Detect which cell encompasses the target text, then output its [X, Y] center coordinate. 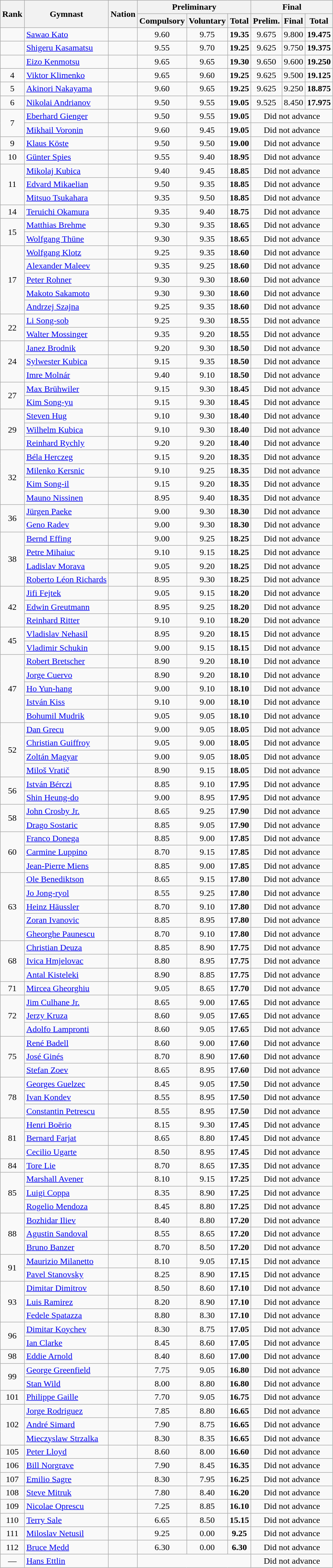
102 [12, 1424]
29 [12, 430]
24 [12, 361]
16.25 [239, 1479]
Ho Yun-hang [67, 689]
Dan Grecu [67, 729]
27 [12, 395]
Walter Mossinger [67, 334]
15 [12, 232]
Christian Guiffroy [67, 743]
Gheorghe Paunescu [67, 934]
58 [12, 818]
Dimitar Koychev [67, 1329]
Adolfo Lampronti [67, 1029]
Heinz Häussler [67, 907]
Jifi Fejtek [67, 593]
Robert Bretscher [67, 661]
19.35 [239, 34]
Agustin Sandoval [67, 1234]
75 [12, 1057]
Prelim. [266, 21]
101 [12, 1397]
Li Song-sob [67, 320]
16.20 [239, 1493]
17 [12, 280]
109 [12, 1506]
Nikolai Andrianov [67, 102]
Edwin Greutmann [67, 607]
9 [12, 143]
45 [12, 641]
Nation [123, 14]
7 [12, 123]
36 [12, 518]
60 [12, 852]
Mieczyslaw Strzalka [67, 1438]
Jim Culhane Jr. [67, 1002]
Henri Boërio [67, 1125]
Wolfgang Klotz [67, 252]
Steven Hug [67, 416]
81 [12, 1138]
Akinori Nakayama [67, 89]
Christian Deuza [67, 947]
Imre Molnár [67, 375]
7.75 [162, 1370]
Luis Ramirez [67, 1302]
Stan Wild [67, 1384]
17.00 [239, 1356]
111 [12, 1534]
108 [12, 1493]
Edvard Mikaelian [67, 184]
Stefan Zoev [67, 1070]
9.650 [266, 62]
9.75 [207, 34]
9.500 [293, 75]
Mikolaj Kubica [67, 171]
Hans Ettlin [67, 1561]
Alexander Maleev [67, 266]
Georges Guelzec [67, 1084]
Ole Benediktson [67, 879]
96 [12, 1336]
110 [12, 1520]
Béla Herczeg [67, 457]
98 [12, 1356]
Reinhard Rychly [67, 443]
Bruno Banzer [67, 1247]
Tore Lie [67, 1166]
Preliminary [194, 7]
Günter Spies [67, 157]
Emilio Sagre [67, 1479]
Mauno Nissinen [67, 498]
— [12, 1561]
Kim Song-il [67, 484]
Bernd Effing [67, 539]
19.375 [319, 48]
6 [12, 102]
Cecilio Ugarte [67, 1152]
Ian Clarke [67, 1343]
84 [12, 1166]
Eberhard Gienger [67, 116]
Ivica Hmjelovac [67, 961]
18.875 [319, 89]
Voluntary [207, 21]
Bohumil Mudrik [67, 716]
Shin Heung-do [67, 797]
Andrzej Szajna [67, 307]
16.75 [239, 1397]
István Kiss [67, 702]
9.675 [266, 34]
Roberto Léon Richards [67, 579]
Sylwester Kubica [67, 361]
17.35 [239, 1166]
Matthias Brehme [67, 225]
Mircea Gheorghiu [67, 988]
Nicolae Oprescu [67, 1506]
14 [12, 212]
Philippe Gaille [67, 1397]
Antal Kisteleki [67, 975]
42 [12, 607]
Jean-Pierre Miens [67, 866]
106 [12, 1465]
Bernard Farjat [67, 1138]
93 [12, 1302]
18.75 [239, 212]
10 [12, 157]
Geno Radev [67, 525]
112 [12, 1547]
José Ginés [67, 1057]
Vladislav Nehasil [67, 634]
Steve Mitruk [67, 1493]
71 [12, 988]
19.475 [319, 34]
Pavel Stanovsky [67, 1275]
9.750 [293, 48]
7.70 [162, 1397]
Bruce Medd [67, 1547]
George Greenfield [67, 1370]
5 [12, 89]
7.25 [162, 1506]
Miloš Vratič [67, 770]
Franco Donega [67, 839]
Gymnast [67, 14]
16.60 [239, 1452]
7.95 [207, 1479]
91 [12, 1268]
Teruichi Okamura [67, 212]
Vladimir Schukin [67, 648]
38 [12, 559]
88 [12, 1234]
Bill Norgrave [67, 1465]
John Crosby Jr. [67, 811]
Viktor Klimenko [67, 75]
Mikhail Voronin [67, 130]
19.30 [239, 62]
47 [12, 689]
Peter Lloyd [67, 1452]
9.800 [293, 34]
9.250 [293, 89]
18.95 [239, 157]
Sawao Kato [67, 34]
Peter Rohner [67, 280]
68 [12, 961]
Jürgen Paeke [67, 511]
Bozhidar Iliev [67, 1220]
Marshall Avener [67, 1179]
107 [12, 1479]
Rogelio Mendoza [67, 1206]
Compulsory [162, 21]
7.85 [162, 1411]
4 [12, 75]
Wilhelm Kubica [67, 430]
16.35 [239, 1465]
Terry Sale [67, 1520]
Zoltán Magyar [67, 757]
Makoto Sakamoto [67, 293]
56 [12, 791]
Luigi Coppa [67, 1193]
19.125 [319, 75]
52 [12, 750]
Wolfgang Thüne [67, 239]
Shigeru Kasamatsu [67, 48]
Maurizio Milanetto [67, 1261]
7.80 [162, 1493]
72 [12, 1015]
Carmine Luppino [67, 852]
16.10 [239, 1506]
8.15 [162, 1125]
Miloslav Netusil [67, 1534]
22 [12, 327]
Max Brühwiler [67, 389]
17.975 [319, 102]
Eddie Arnold [67, 1356]
9.525 [266, 102]
Reinhard Ritter [67, 621]
Rank [12, 14]
8.25 [162, 1275]
11 [12, 184]
9.600 [293, 62]
15.15 [239, 1520]
19.00 [239, 143]
Jorge Rodriguez [67, 1411]
Klaus Köste [67, 143]
17.70 [239, 988]
Zoran Ivanovic [67, 920]
9.70 [207, 48]
8.450 [293, 102]
Mitsuo Tsukahara [67, 198]
8.20 [162, 1302]
Kim Song-yu [67, 402]
István Bérczi [67, 784]
Petre Mihaiuc [67, 552]
32 [12, 477]
99 [12, 1377]
Jorge Cuervo [67, 675]
Ladislav Morava [67, 566]
Jerzy Kruza [67, 1015]
Eizo Kenmotsu [67, 62]
Fedele Spatazza [67, 1316]
Drago Sostaric [67, 825]
Milenko Kersnic [67, 471]
19.250 [319, 62]
78 [12, 1097]
Ivan Kondev [67, 1097]
Jo Jong-ryol [67, 893]
Janez Brodnik [67, 348]
63 [12, 907]
René Badell [67, 1043]
6.65 [162, 1520]
Dimitar Dimitrov [67, 1288]
85 [12, 1193]
Constantin Petrescu [67, 1111]
André Simard [67, 1424]
105 [12, 1452]
